Return [X, Y] of the center of cell containing provided text 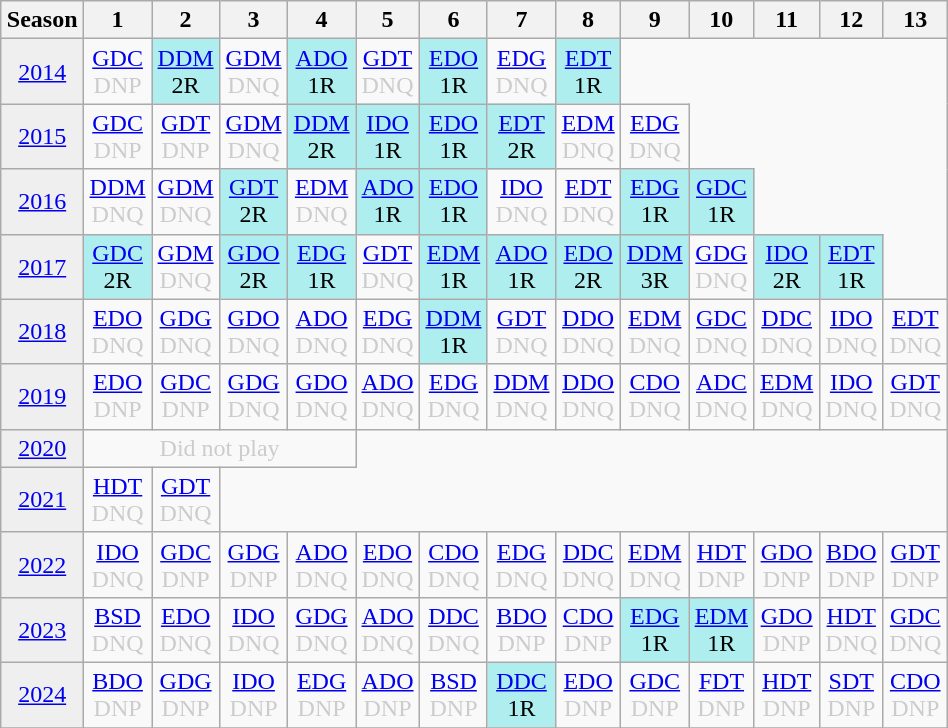
13 [915, 20]
FDTDNP [722, 694]
2021 [42, 500]
2024 [42, 694]
BSDDNQ [118, 630]
2016 [42, 202]
EDT2R [521, 136]
BSDDNP [453, 694]
5 [388, 20]
DDM1R [453, 332]
GDC2R [118, 266]
3 [254, 20]
DDM3R [655, 266]
EDGDNP [322, 694]
1 [118, 20]
2018 [42, 332]
10 [722, 20]
2020 [42, 448]
GDO2R [254, 266]
8 [588, 20]
EDO2R [588, 266]
2023 [42, 630]
IDO2R [786, 266]
IDODNP [254, 694]
Season [42, 20]
2015 [42, 136]
4 [322, 20]
IDO1R [388, 136]
2017 [42, 266]
11 [786, 20]
SDTDNP [851, 694]
GDT2R [254, 202]
2014 [42, 72]
GDC1R [722, 202]
ADCDNQ [722, 396]
2019 [42, 396]
Did not play [220, 448]
2 [186, 20]
12 [851, 20]
2022 [42, 564]
DDC1R [521, 694]
7 [521, 20]
9 [655, 20]
6 [453, 20]
ADODNP [388, 694]
